Provide the [x, y] coordinate of the cell's center where the given text is located.  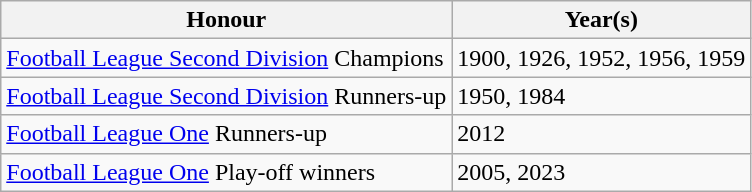
2012 [602, 134]
Football League One Runners-up [226, 134]
Football League Second Division Runners-up [226, 96]
Honour [226, 20]
Football League Second Division Champions [226, 58]
1950, 1984 [602, 96]
2005, 2023 [602, 172]
1900, 1926, 1952, 1956, 1959 [602, 58]
Year(s) [602, 20]
Football League One Play-off winners [226, 172]
